Pinpoint the cell where the given text exists, returning its [x, y] midpoint coordinate. 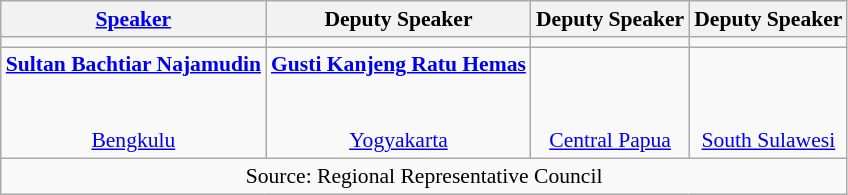
Gusti Kanjeng Ratu HemasYogyakarta [398, 103]
Source: Regional Representative Council [424, 177]
Speaker [134, 19]
Central Papua [610, 103]
Sultan Bachtiar NajamudinBengkulu [134, 103]
South Sulawesi [768, 103]
